Scan for the cell matching the given text and deliver its [x, y] coordinate at center. 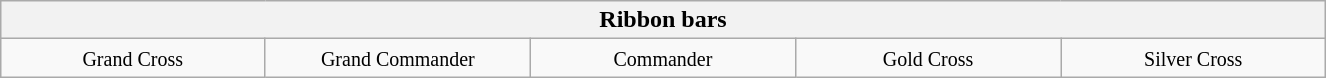
Grand Cross [132, 58]
Gold Cross [928, 58]
Commander [662, 58]
Grand Commander [398, 58]
Silver Cross [1194, 58]
Ribbon bars [663, 20]
